Locate the cell with the specified text and output its (x, y) center coordinate. 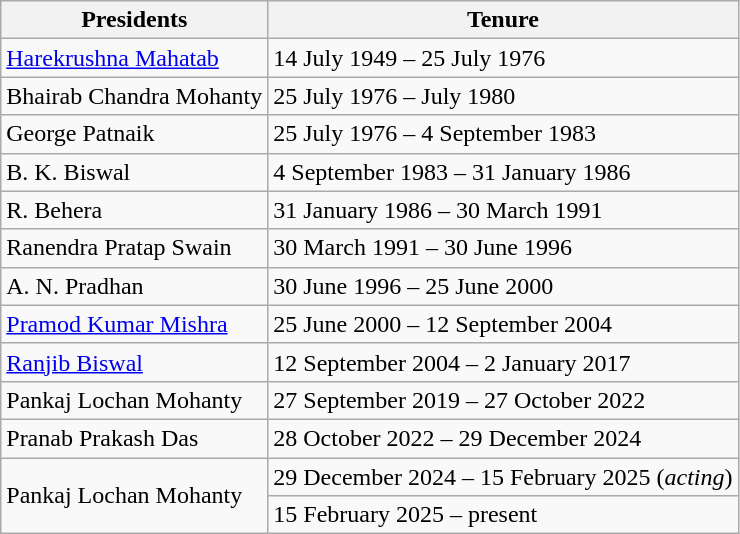
Harekrushna Mahatab (134, 58)
31 January 1986 – 30 March 1991 (503, 210)
25 July 1976 – July 1980 (503, 96)
15 February 2025 – present (503, 515)
Tenure (503, 20)
25 July 1976 – 4 September 1983 (503, 134)
George Patnaik (134, 134)
Ranjib Biswal (134, 362)
30 March 1991 – 30 June 1996 (503, 248)
Ranendra Pratap Swain (134, 248)
Pramod Kumar Mishra (134, 324)
25 June 2000 – 12 September 2004 (503, 324)
Presidents (134, 20)
Pranab Prakash Das (134, 438)
29 December 2024 – 15 February 2025 (acting) (503, 477)
R. Behera (134, 210)
A. N. Pradhan (134, 286)
28 October 2022 – 29 December 2024 (503, 438)
27 September 2019 – 27 October 2022 (503, 400)
B. K. Biswal (134, 172)
4 September 1983 – 31 January 1986 (503, 172)
Bhairab Chandra Mohanty (134, 96)
30 June 1996 – 25 June 2000 (503, 286)
12 September 2004 – 2 January 2017 (503, 362)
14 July 1949 – 25 July 1976 (503, 58)
